Capture the cell that displays the provided text and extract its [x, y] central coordinate. 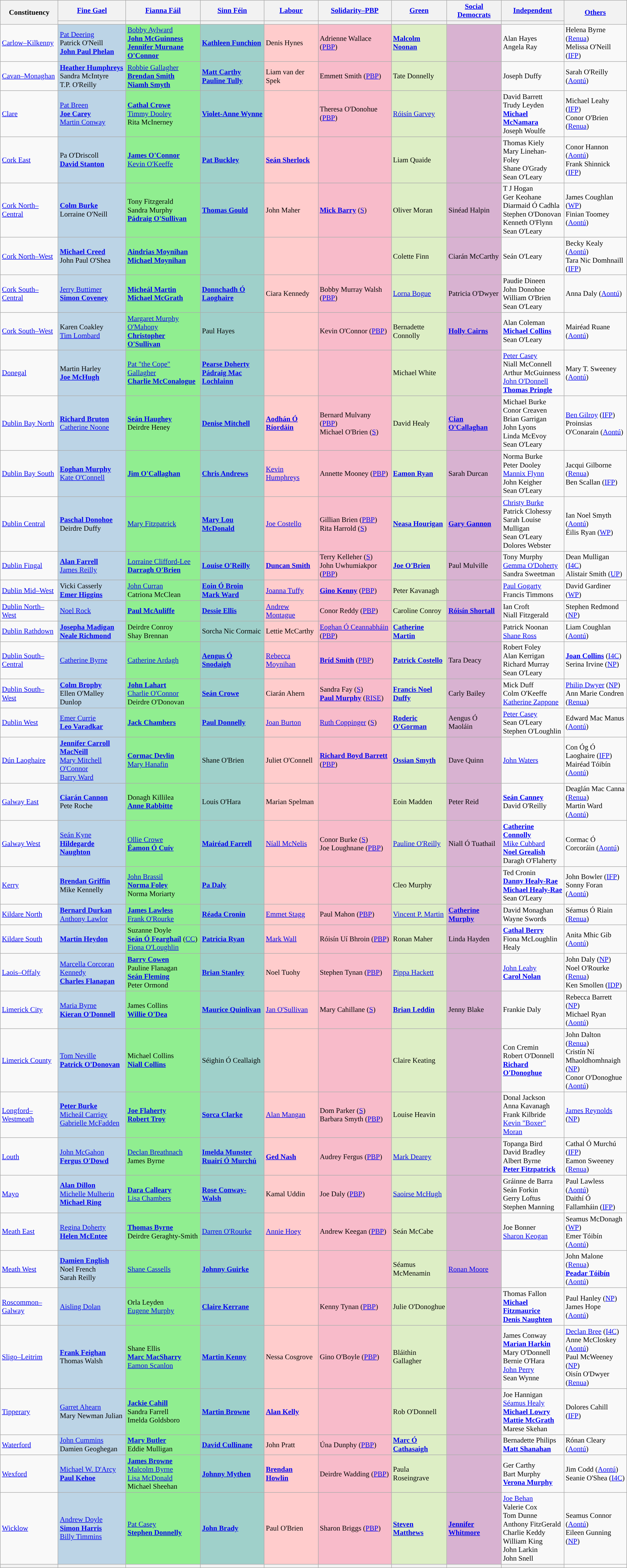
Linda Hayden [474, 939]
Deirdre Conroy Shay Brennan [163, 631]
Pat Breen Joe Carey Martin Conway [92, 114]
Joanna Tuffy [291, 590]
Rebecca Barrett (NP) Michael Ryan (Aontú) [595, 1010]
Patrick Noonan Shane Ross [532, 631]
Peter Reid [474, 802]
Gino Kenny (PBP) [354, 590]
Dessie Ellis [232, 611]
Philip Dwyer (NP) Ann Marie Condren (Renua) [595, 694]
Cathal Ó Murchú (IFP) Eamon Sweeney (Renua) [595, 1157]
Annette Mooney (PBP) [354, 474]
Bernard Durkan Anthony Lawlor [92, 914]
Gary Gannon [474, 524]
Niall Ó Tuathail [474, 844]
Ronan Maher [419, 939]
Nessa Cosgrove [291, 1357]
Johnny Mythen [232, 1474]
Pat Buckley [232, 160]
Ciara Kennedy [291, 294]
Shane Ellis Marc MacSharry Eamon Scanlon [163, 1357]
Margaret Murphy O'Mahony Christopher O'Sullivan [163, 331]
John Leahy Carol Nolan [532, 972]
Lettie McCarthy [291, 631]
Colm Brophy Ellen O'Malley Dunlop [92, 694]
Carly Bailey [474, 694]
Alan Kelly [291, 1412]
Robbie Gallagher Brendan Smith Niamh Smyth [163, 76]
Sligo–Leitrim [29, 1357]
Jennifer Whitmore [474, 1529]
Sarah Durcan [474, 474]
John Waters [532, 760]
Séighin Ó Ceallaigh [232, 1060]
Thomas Gould [232, 210]
Thomas Kiely Mary Linehan-Foley Shane O'Grady Sean O'Leary [532, 160]
Becky Kealy (Aontú) Tara Nic Domhnaill (IFP) [595, 256]
Donagh Killilea Anne Rabbitte [163, 802]
Con Óg Ó Laoghaire (IFP) Mairéad Tóibín (Aontú) [595, 760]
Paudie Dineen John Donohoe William O'Brien Sean O'Leary [532, 294]
Paula Roseingrave [419, 1474]
Cavan–Monaghan [29, 76]
Thomas Byrne Deirdre Geraghty-Smith [163, 1232]
John Brady [232, 1529]
Mark Dearey [419, 1157]
Paul McAuliffe [163, 611]
Ben Gilroy (IFP) Proinsias O'Conarain (Aontú) [595, 424]
Shane O'Brien [232, 760]
Conor Reddy (PBP) [354, 611]
Christy Burke Patrick Clohessy Sarah Louise Mulligan Sean O'Leary Dolores Webster [532, 524]
Colette Finn [419, 256]
Paul Gogarty Francis Timmons [532, 590]
Brendan Howlin [291, 1474]
Jan O'Sullivan [291, 1010]
Seán Canney David O'Reilly [532, 802]
James Reynolds (NP) [595, 1115]
Karen Coakley Tim Lombard [92, 331]
John Curran Catriona McClean [163, 590]
James Coughlan (WP) Finian Toomey (Aontú) [595, 210]
Longford–Westmeath [29, 1115]
Norma Burke Peter Dooley Mannix Flynn John Keigher Sean O'Leary [532, 474]
Carlow–Kilkenny [29, 43]
Marian Spelman [291, 802]
Joan Collins (I4C) Serina Irvine (NP) [595, 660]
Louise Heavin [419, 1115]
Dave Quinn [474, 760]
John Pratt [291, 1445]
Dublin Central [29, 524]
Chris Andrews [232, 474]
Anna Daly (Aontú) [595, 294]
Joe Behan Valerie Cox Tom Dunne Anthony FitzGerald Charlie Keddy William King John Larkin John Snell [532, 1529]
Séamus McMenamin [419, 1269]
Joe Bonner Sharon Keogan [532, 1232]
Ollie Crowe Éamon Ó Cuív [163, 844]
Donegal [29, 373]
Heather Humphreys Sandra McIntyre T.P. O'Reilly [92, 76]
Alan Dillon Michelle Mulherin Michael Ring [92, 1194]
Michael Collins Niall Collins [163, 1060]
Seán Haughey Deirdre Heney [163, 424]
Ciarán McCarthy [474, 256]
Stephen Tynan (PBP) [354, 972]
Cian O'Callaghan [474, 424]
Aindrias Moynihan Michael Moynihan [163, 256]
Patricia O'Dwyer [474, 294]
Patrick Costello [419, 660]
Joe Hannigan Séamus Healy Michael Lowry Mattie McGrath Marese Skehan [532, 1412]
Martin Browne [232, 1412]
Steven Matthews [419, 1529]
Laois–Offaly [29, 972]
Michael Burke Conor Creaven Brian Garrigan John Lyons Linda McEvoy Sean O'Leary [532, 424]
Róisín Uí Bhroin (PBP) [354, 939]
Brian Stanley [232, 972]
Meath East [29, 1232]
Pat "the Cope" Gallagher Charlie McConalogue [163, 373]
Ian Croft Niall Fitzgerald [532, 611]
Séamus Ó Riain (Renua) [595, 914]
Andrew Montague [291, 611]
Jacqui Gilborne (Renua) Ben Scallan (IFP) [595, 474]
Jerry Buttimer Simon Coveney [92, 294]
Eoghan Ó Ceannabháin (PBP) [354, 631]
Gillian Brien (PBP) Rita Harrold (S) [354, 524]
Orla Leyden Eugene Murphy [163, 1307]
Darren O'Rourke [232, 1232]
Sinn Féin [232, 11]
Eoin Madden [419, 802]
Emmett Smith (PBP) [354, 76]
Mark Wall [291, 939]
Sorcha Nic Cormaic [232, 631]
Emer Currie Leo Varadkar [92, 723]
Kildare South [29, 939]
Dublin South–Central [29, 660]
Tara Deacy [474, 660]
Frankie Daly [532, 1010]
Denis Hynes [291, 43]
Cathal Crowe Timmy Dooley Rita McInerney [163, 114]
Pa Daly [232, 885]
Seamus McDonagh (WP) Emer Tóibín (Aontú) [595, 1232]
Colm Burke Lorraine O'Neill [92, 210]
Imelda Munster Ruairí Ó Murchú [232, 1157]
Mary Cahillane (S) [354, 1010]
Declan Bree (I4C) Anne McCloskey (Aontú) Paul McWeeney (NP) Oisín O'Dwyer (Renua) [595, 1357]
Stephen Redmond (NP) [595, 611]
Dublin West [29, 723]
Dublin Fingal [29, 565]
Catherine Byrne [92, 660]
Suzanne Doyle Seán Ó Fearghaíl (CC) Fiona O'Loughlin [163, 939]
Dublin Bay North [29, 424]
Brian Leddin [419, 1010]
Catherine Murphy [474, 914]
John McGahon Fergus O'Dowd [92, 1157]
Mayo [29, 1194]
Ciarán Cannon Pete Roche [92, 802]
Juliet O'Connell [291, 760]
Wicklow [29, 1529]
Garret Ahearn Mary Newman Julian [92, 1412]
Kildare North [29, 914]
Thomas Fallon Michael Fitzmaurice Denis Naughten [532, 1307]
Mary T. Sweeney (Aontú) [595, 373]
James Collins Willie O'Dea [163, 1010]
Dublin Bay South [29, 474]
Dublin South–West [29, 694]
Richard Boyd Barrett (PBP) [354, 760]
Clare [29, 114]
T J Hogan Ger Keohane Diarmaid Ó Cadhla Stephen O'Donovan Kenneth O'Flynn Sean O'Leary [532, 210]
Alan Mangan [291, 1115]
Joe Flaherty Robert Troy [163, 1115]
Maurice Quinlivan [232, 1010]
Dún Laoghaire [29, 760]
Marcella Corcoran Kennedy Charles Flanagan [92, 972]
Ruth Coppinger (S) [354, 723]
Adrienne Wallace (PBP) [354, 43]
Social Democrats [474, 11]
Aodhán Ó Ríordáin [291, 424]
Claire Kerrane [232, 1307]
Martin Kenny [232, 1357]
Réada Cronin [232, 914]
Anita Mhic Gib (Aontú) [595, 939]
Bernadette Philips Matt Shanahan [532, 1445]
Galway West [29, 844]
Liam Quaide [419, 160]
Frank Feighan Thomas Walsh [92, 1357]
Aengus Ó Snodaigh [232, 660]
Brendan Griffin Mike Kennelly [92, 885]
Peter Casey Sean O'Leary Stephen O'Loughlin [532, 723]
Eoghan Murphy Kate O'Connell [92, 474]
Sinéad Halpin [474, 210]
Waterford [29, 1445]
Annie Hoey [291, 1232]
Bríd Smith (PBP) [354, 660]
Catherine Ardagh [163, 660]
Cork South–West [29, 331]
Con Cremin Robert O'Donnell Richard O'Donoghue [532, 1060]
John Malone (Renua) Peadar Tóibín (Aontú) [595, 1269]
Joan Burton [291, 723]
Kamal Uddin [291, 1194]
Sandra Fay (S) Paul Murphy (RISE) [354, 694]
Dolores Cahill (IFP) [595, 1412]
Paul Hayes [232, 331]
Limerick County [29, 1060]
Róisín Shortall [474, 611]
Níall McNelis [291, 844]
Kenny Tynan (PBP) [354, 1307]
Mary Lou McDonald [232, 524]
Paul Lawless (Aontú) Daithí Ó Fallamháin (IFP) [595, 1194]
David Barrett Trudy Leyden Michael McNamara Joseph Woulfe [532, 114]
Bernadette Connolly [419, 331]
Wexford [29, 1474]
Jim O'Callaghan [163, 474]
Joe O'Brien [419, 565]
Mick Barry (S) [354, 210]
David Cullinane [232, 1445]
Robert Foley Alan Kerrigan Richard Murray Sean O'Leary [532, 660]
Pat Deering Patrick O'Neill John Paul Phelan [92, 43]
Noel Tuohy [291, 972]
Audrey Fergus (PBP) [354, 1157]
Neasa Hourigan [419, 524]
Solidarity–PBP [354, 11]
Mary Fitzpatrick [163, 524]
Cormac Devlin Mary Hanafin [163, 760]
Edward Mac Manus (Aontú) [595, 723]
Limerick City [29, 1010]
Claire Keating [419, 1060]
Martin Harley Joe McHugh [92, 373]
Lorna Bogue [419, 294]
Alan Farrell James Reilly [92, 565]
Holly Cairns [474, 331]
David Monaghan Wayne Swords [532, 914]
Conor Burke (S) Joe Loughnane (PBP) [354, 844]
Aengus Ó Maoláin [474, 723]
Seán Crowe [232, 694]
Ged Nash [291, 1157]
Louise O'Reilly [232, 565]
Louis O'Hara [232, 802]
Emmet Stagg [291, 914]
John Cummins Damien Geoghegan [92, 1445]
Saoirse McHugh [419, 1194]
Lorraine Clifford-Lee Darragh O'Brien [163, 565]
James O'Connor Kevin O'Keeffe [163, 160]
Josepha Madigan Neale Richmond [92, 631]
Mairéad Farrell [232, 844]
Tate Donnelly [419, 76]
Cork East [29, 160]
Regina Doherty Helen McEntee [92, 1232]
Catherine Martin [419, 631]
Seán Kyne Hildegarde Naughton [92, 844]
Bobby Aylward John McGuinness Jennifer Murnane O'Connor [163, 43]
Peter Casey Niall McConnell Arthur McGuinness John O'Donnell Thomas Pringle [532, 373]
Dom Parker (S) Barbara Smyth (PBP) [354, 1115]
Labour [291, 11]
Donnchadh Ó Laoghaire [232, 294]
Seamus Connor (Aontú) Eileen Gunning (NP) [595, 1529]
Gráinne de Barra Seán Forkin Gerry Loftus Stephen Manning [532, 1194]
Oliver Moran [419, 210]
Matt Carthy Pauline Tully [232, 76]
Ger Carthy Bart Murphy Verona Murphy [532, 1474]
John Bowler (IFP) Sonny Foran (Aontú) [595, 885]
Joe Costello [291, 524]
Pearse Doherty Pádraig Mac Lochlainn [232, 373]
Peter Burke Micheál Carrigy Gabrielle McFadden [92, 1115]
Eoin Ó Broin Mark Ward [232, 590]
Jim Codd (Aontú) Seanie O'Shea (I4C) [595, 1474]
Mary Butler Eddie Mulligan [163, 1445]
Andrew Keegan (PBP) [354, 1232]
Michael W. D'ArcyPaul Kehoe [92, 1474]
Theresa O'Donohue (PBP) [354, 114]
Malcolm Noonan [419, 43]
Rebecca Moynihan [291, 660]
Eamon Ryan [419, 474]
Cork North–Central [29, 210]
Paul Hanley (NP) James Hope (Aontú) [595, 1307]
Michael Creed John Paul O'Shea [92, 256]
Jack Chambers [163, 723]
Bláithin Gallagher [419, 1357]
Dublin Rathdown [29, 631]
Cork South–Central [29, 294]
Topanga Bird David Bradley Albert Byrne Peter Fitzpatrick [532, 1157]
Helena Byrne (Renua) Melissa O'Neill (IFP) [595, 43]
Ted Cronin Danny Healy-Rae Michael Healy-Rae Sean O'Leary [532, 885]
Kerry [29, 885]
Conor Hannon (Aontú) Frank Shinnick (IFP) [595, 160]
Cormac Ó Corcoráin (Aontú) [595, 844]
Dara Calleary Lisa Chambers [163, 1194]
Tony Fitzgerald Sandra Murphy Pádraig O'Sullivan [163, 210]
Cleo Murphy [419, 885]
Roscommon–Galway [29, 1307]
Rónan Cleary (Aontú) [595, 1445]
Aisling Dolan [92, 1307]
Sorca Clarke [232, 1115]
Ossian Smyth [419, 760]
Mick Duff Colm O'Keeffe Katherine Zappone [532, 694]
Green [419, 11]
Kevin O'Connor (PBP) [354, 331]
Kathleen Funchion [232, 43]
Ciarán Ahern [291, 694]
Denise Mitchell [232, 424]
Fianna Fáil [163, 11]
Dublin North–West [29, 611]
Independent [532, 11]
Rose Conway-Walsh [232, 1194]
Donal Jackson Anna Kavanagh Frank Kilbride Kevin "Boxer" Moran [532, 1115]
Johnny Guirke [232, 1269]
Vincent P. Martin [419, 914]
Mairéad Ruane (Aontú) [595, 331]
Damien English Noel French Sarah Reilly [92, 1269]
Shane Cassells [163, 1269]
David Healy [419, 424]
Constituency [29, 12]
Alan Hayes Angela Ray [532, 43]
Catherine Connolly Mike Cubbard Noel Grealish Daragh O'Flaherty [532, 844]
Louth [29, 1157]
Declan Breathnach James Byrne [163, 1157]
Terry Kelleher (S) John Uwhumiakpor (PBP) [354, 565]
Tipperary [29, 1412]
Pat Casey Stephen Donnelly [163, 1529]
Rob O'Donnell [419, 1412]
Violet-Anne Wynne [232, 114]
Paul Donnelly [232, 723]
Bernard Mulvany (PBP) Michael O'Brien (S) [354, 424]
Meath West [29, 1269]
Pauline O'Reilly [419, 844]
Deirdre Wadding (PBP) [354, 1474]
Sarah O'Reilly (Aontú) [595, 76]
John Brassil Norma Foley Norma Moriarty [163, 885]
Pippa Hackett [419, 972]
Deaglán Mac Canna (Renua) Martin Ward (Aontú) [595, 802]
Martin Heydon [92, 939]
David Gardiner (WP) [595, 590]
Dean Mulligan (I4C) Alistair Smith (UP) [595, 565]
Róisín Garvey [419, 114]
Duncan Smith [291, 565]
Richard Bruton Catherine Noone [92, 424]
John Lahart Charlie O'Connor Deirdre O'Donovan [163, 694]
Jenny Blake [474, 1010]
Joseph Duffy [532, 76]
Liam Coughlan (Aontú) [595, 631]
Francis Noel Duffy [419, 694]
Vicki Casserly Emer Higgins [92, 590]
Fine Gael [92, 11]
James Lawless Frank O'Rourke [163, 914]
Galway East [29, 802]
Pa O'Driscoll David Stanton [92, 160]
Jackie Cahill Sandra Farrell Imelda Goldsboro [163, 1412]
Alan Coleman Michael Collins Sean O'Leary [532, 331]
Barry Cowen Pauline Flanagan Seán Fleming Peter Ormond [163, 972]
Liam van der Spek [291, 76]
Bobby Murray Walsh (PBP) [354, 294]
Peter Kavanagh [419, 590]
Tony Murphy Gemma O'Doherty Sandra Sweetman [532, 565]
Paul O'Brien [291, 1529]
Patricia Ryan [232, 939]
Seán McCabe [419, 1232]
John Dalton (Renua) Cristín Ní Mhaoldhomhnaigh (NP) Conor O'Donoghue (Aontú) [595, 1060]
Sharon Briggs (PBP) [354, 1529]
Julie O'Donoghue [419, 1307]
Paul Mulville [474, 565]
Úna Dunphy (PBP) [354, 1445]
Kevin Humphreys [291, 474]
Seán O'Leary [532, 256]
Michael Leahy (IFP) Conor O'Brien (Renua) [595, 114]
Andrew Doyle Simon Harris Billy Timmins [92, 1529]
Micheál Martin Michael McGrath [163, 294]
Jennifer Carroll MacNeill Mary Mitchell O'Connor Barry Ward [92, 760]
Joe Daly (PBP) [354, 1194]
Marc Ó Cathasaigh [419, 1445]
John Daly (NP) Noel O'Rourke (Renua) Ken Smollen (IDP) [595, 972]
Ronan Moore [474, 1269]
Maria Byrne Kieran O'Donnell [92, 1010]
James Conway Marian Harkin Mary O'Donnell Bernie O'Hara John Perry Sean Wynne [532, 1357]
Caroline Conroy [419, 611]
Cork North–West [29, 256]
Paul Mahon (PBP) [354, 914]
Seán Sherlock [291, 160]
Dublin Mid–West [29, 590]
Ian Noel Smyth (Aontú) Éilis Ryan (WP) [595, 524]
Tom Neville Patrick O'Donovan [92, 1060]
Noel Rock [92, 611]
James Browne Malcolm Byrne Lisa McDonald Michael Sheehan [163, 1474]
Michael White [419, 373]
Roderic O'Gorman [419, 723]
Gino O'Boyle (PBP) [354, 1357]
Paschal Donohoe Deirdre Duffy [92, 524]
John Maher [291, 210]
Others [595, 12]
Cathal Berry Fiona McLoughlin Healy [532, 939]
